Identify which cell holds the provided text, then report its (x, y) central coordinate. 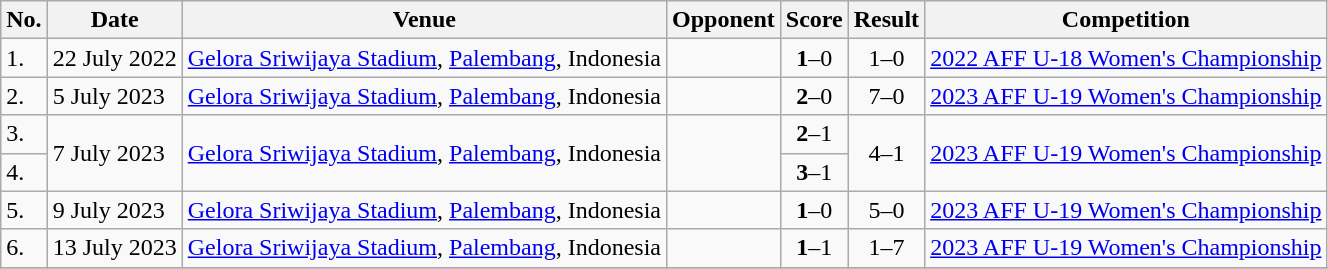
22 July 2022 (114, 58)
Competition (1126, 20)
5–0 (886, 210)
7–0 (886, 96)
5. (24, 210)
6. (24, 248)
2–0 (814, 96)
2022 AFF U-18 Women's Championship (1126, 58)
2–1 (814, 134)
1. (24, 58)
Result (886, 20)
Score (814, 20)
3. (24, 134)
Date (114, 20)
7 July 2023 (114, 153)
13 July 2023 (114, 248)
3–1 (814, 172)
5 July 2023 (114, 96)
Venue (424, 20)
4–1 (886, 153)
Opponent (724, 20)
9 July 2023 (114, 210)
1–7 (886, 248)
2. (24, 96)
1–1 (814, 248)
No. (24, 20)
4. (24, 172)
